Detect which cell encompasses the target text, then output its (x, y) center coordinate. 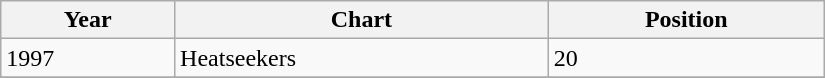
20 (686, 58)
1997 (88, 58)
Position (686, 20)
Heatseekers (362, 58)
Chart (362, 20)
Year (88, 20)
